Determine the [X, Y] coordinate at the center of the cell enclosing the given text.  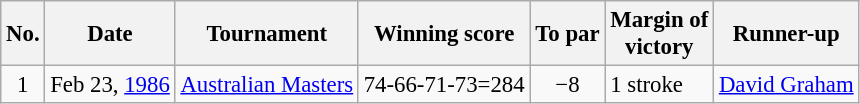
1 [23, 85]
Winning score [444, 34]
To par [568, 34]
74-66-71-73=284 [444, 85]
Australian Masters [266, 85]
Margin ofvictory [660, 34]
Tournament [266, 34]
1 stroke [660, 85]
Feb 23, 1986 [110, 85]
No. [23, 34]
Date [110, 34]
−8 [568, 85]
David Graham [786, 85]
Runner-up [786, 34]
